Locate the cell with the specified text and output its [x, y] center coordinate. 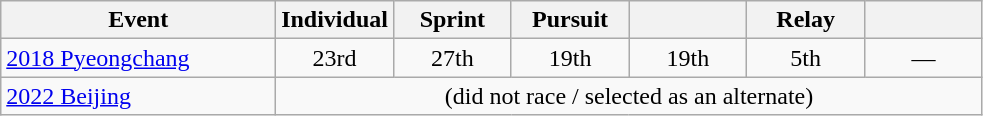
2022 Beijing [138, 96]
— [924, 58]
27th [452, 58]
Individual [335, 20]
Event [138, 20]
23rd [335, 58]
5th [806, 58]
Pursuit [570, 20]
2018 Pyeongchang [138, 58]
Sprint [452, 20]
Relay [806, 20]
(did not race / selected as an alternate) [630, 96]
